Find where the given text appears and provide that cell's center as [x, y] coordinate. 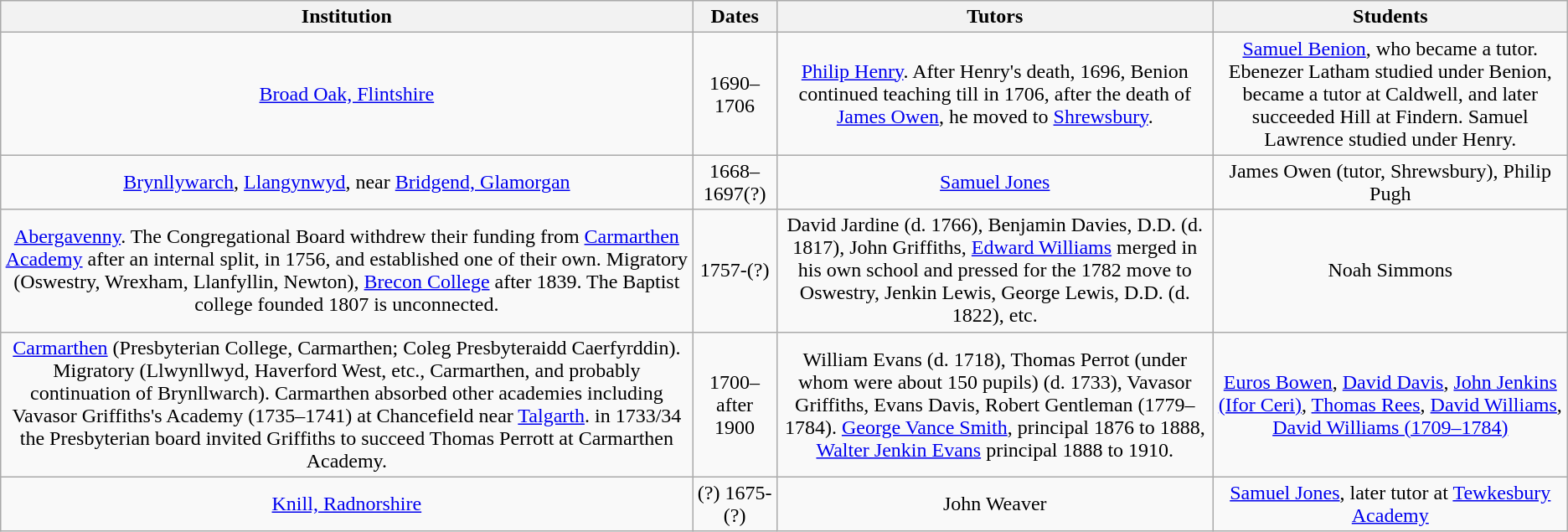
Euros Bowen, David Davis, John Jenkins (Ifor Ceri), Thomas Rees, David Williams, David Williams (1709–1784) [1390, 404]
1690–1706 [735, 94]
James Owen (tutor, Shrewsbury), Philip Pugh [1390, 183]
Noah Simmons [1390, 271]
Samuel Jones, later tutor at Tewkesbury Academy [1390, 504]
Dates [735, 17]
Students [1390, 17]
Samuel Jones [995, 183]
1700–after 1900 [735, 404]
Institution [347, 17]
Philip Henry. After Henry's death, 1696, Benion continued teaching till in 1706, after the death of James Owen, he moved to Shrewsbury. [995, 94]
John Weaver [995, 504]
Brynllywarch, Llangynwyd, near Bridgend, Glamorgan [347, 183]
1757-(?) [735, 271]
Broad Oak, Flintshire [347, 94]
Knill, Radnorshire [347, 504]
(?) 1675-(?) [735, 504]
1668–1697(?) [735, 183]
Tutors [995, 17]
